From the cell containing the given text, extract its center point as (x, y) coordinate. 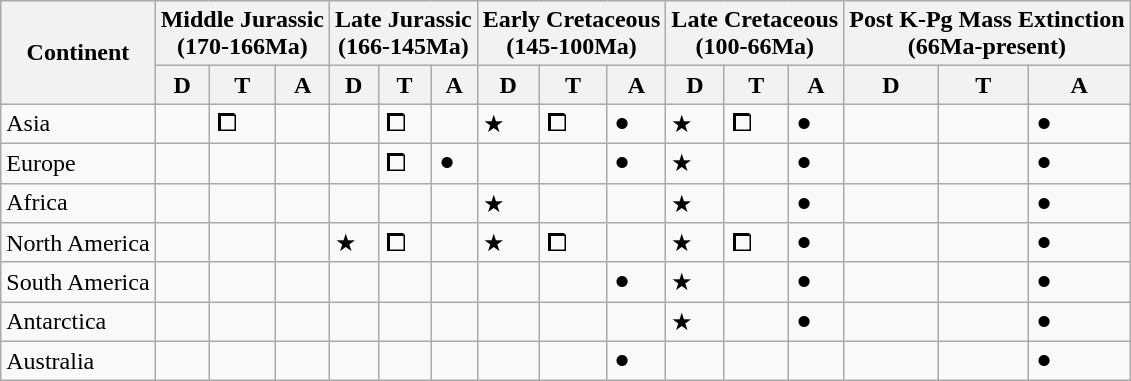
Asia (78, 124)
Middle Jurassic(170-166Ma) (242, 34)
Early Cretaceous(145-100Ma) (572, 34)
Late Jurassic(166-145Ma) (404, 34)
Post K-Pg Mass Extinction(66Ma-present) (987, 34)
North America (78, 243)
Antarctica (78, 322)
Continent (78, 52)
South America (78, 282)
Africa (78, 203)
Australia (78, 361)
Late Cretaceous(100-66Ma) (755, 34)
Europe (78, 163)
